Output the (x, y) coordinate of the center of the cell containing the given text.  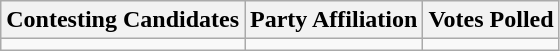
Votes Polled (491, 20)
Party Affiliation (334, 20)
Contesting Candidates (123, 20)
